Determine the [X, Y] coordinate at the center of the cell enclosing the given text.  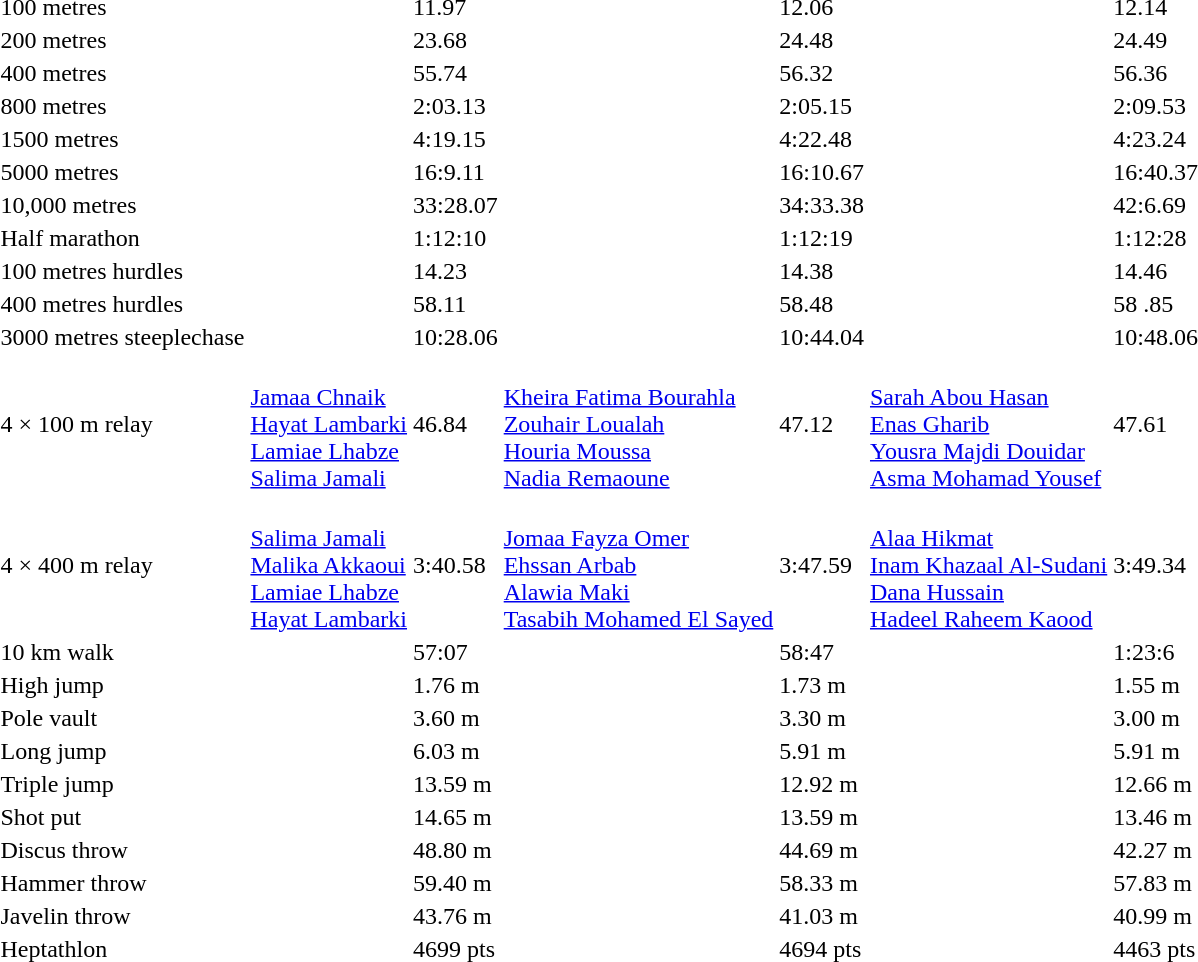
5.91 m [822, 751]
58.11 [456, 304]
3.60 m [456, 718]
34:33.38 [822, 205]
57:07 [456, 652]
14.23 [456, 271]
2:03.13 [456, 106]
41.03 m [822, 916]
Jamaa ChnaikHayat LambarkiLamiae LhabzeSalima Jamali [329, 424]
12.92 m [822, 784]
43.76 m [456, 916]
16:10.67 [822, 172]
Jomaa Fayza OmerEhssan ArbabAlawia MakiTasabih Mohamed El Sayed [638, 565]
16:9.11 [456, 172]
2:05.15 [822, 106]
47.12 [822, 424]
3:47.59 [822, 565]
Kheira Fatima BourahlaZouhair LoualahHouria MoussaNadia Remaoune [638, 424]
1:12:10 [456, 238]
55.74 [456, 73]
48.80 m [456, 850]
Sarah Abou HasanEnas GharibYousra Majdi DouidarAsma Mohamad Yousef [988, 424]
1.73 m [822, 685]
58:47 [822, 652]
58.33 m [822, 883]
56.32 [822, 73]
10:28.06 [456, 337]
4:22.48 [822, 139]
14.65 m [456, 817]
59.40 m [456, 883]
3:40.58 [456, 565]
3.30 m [822, 718]
Alaa HikmatInam Khazaal Al-SudaniDana HussainHadeel Raheem Kaood [988, 565]
33:28.07 [456, 205]
24.48 [822, 40]
23.68 [456, 40]
1.76 m [456, 685]
44.69 m [822, 850]
6.03 m [456, 751]
1:12:19 [822, 238]
46.84 [456, 424]
Salima JamaliMalika AkkaouiLamiae LhabzeHayat Lambarki [329, 565]
4:19.15 [456, 139]
10:44.04 [822, 337]
58.48 [822, 304]
14.38 [822, 271]
